Scan for the cell matching the given text and deliver its [X, Y] coordinate at center. 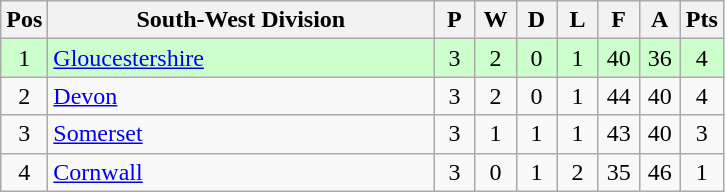
Cornwall [241, 172]
44 [618, 96]
W [496, 20]
A [660, 20]
P [454, 20]
43 [618, 134]
Somerset [241, 134]
36 [660, 58]
F [618, 20]
South-West Division [241, 20]
46 [660, 172]
Pos [24, 20]
35 [618, 172]
Pts [702, 20]
Gloucestershire [241, 58]
D [536, 20]
Devon [241, 96]
L [578, 20]
